Capture the cell that displays the provided text and extract its (x, y) central coordinate. 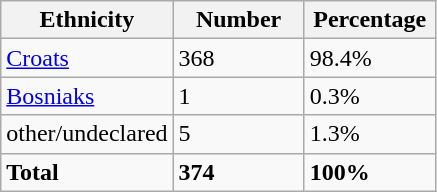
374 (238, 172)
Ethnicity (87, 20)
other/undeclared (87, 134)
Total (87, 172)
5 (238, 134)
98.4% (370, 58)
0.3% (370, 96)
Bosniaks (87, 96)
Croats (87, 58)
368 (238, 58)
1 (238, 96)
Percentage (370, 20)
Number (238, 20)
1.3% (370, 134)
100% (370, 172)
